Locate the cell with the specified text and output its (x, y) center coordinate. 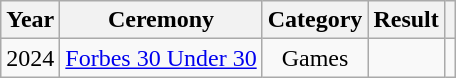
Games (315, 58)
2024 (30, 58)
Forbes 30 Under 30 (161, 58)
Result (406, 20)
Ceremony (161, 20)
Year (30, 20)
Category (315, 20)
